From the cell containing the given text, extract its center point as [x, y] coordinate. 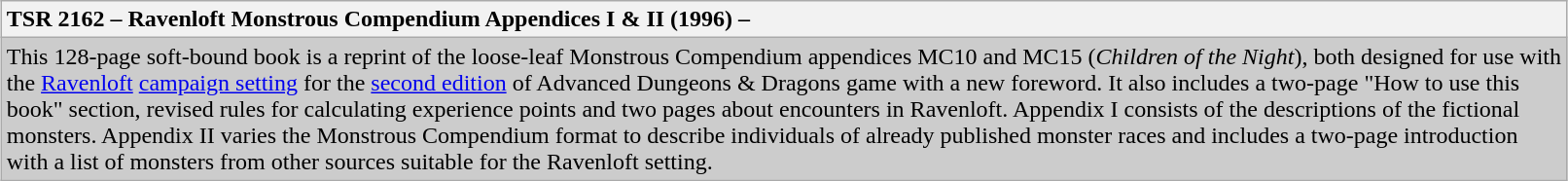
TSR 2162 – Ravenloft Monstrous Compendium Appendices I & II (1996) – [784, 19]
